Provide the [x, y] coordinate of the cell's center where the given text is located.  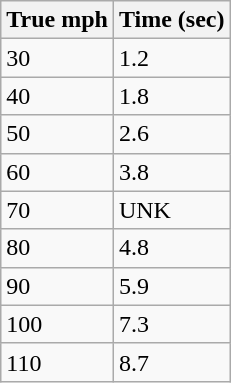
30 [58, 58]
True mph [58, 20]
UNK [172, 210]
80 [58, 248]
110 [58, 362]
2.6 [172, 134]
1.8 [172, 96]
50 [58, 134]
7.3 [172, 324]
100 [58, 324]
4.8 [172, 248]
Time (sec) [172, 20]
40 [58, 96]
3.8 [172, 172]
90 [58, 286]
8.7 [172, 362]
1.2 [172, 58]
5.9 [172, 286]
60 [58, 172]
70 [58, 210]
